Detect which cell encompasses the target text, then output its [x, y] center coordinate. 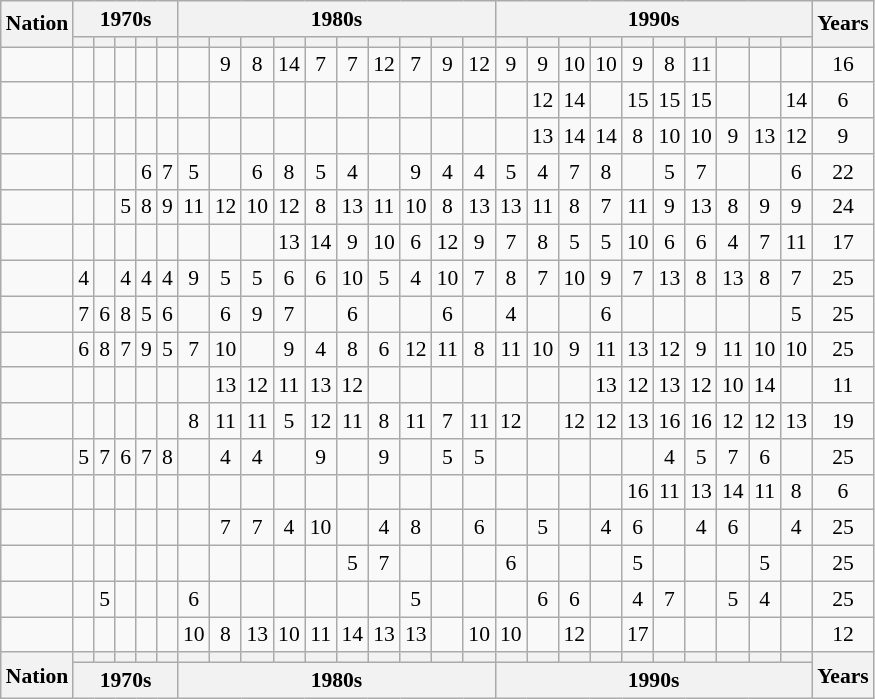
24 [843, 207]
19 [843, 421]
22 [843, 172]
